Determine the [X, Y] coordinate at the center of the cell enclosing the given text.  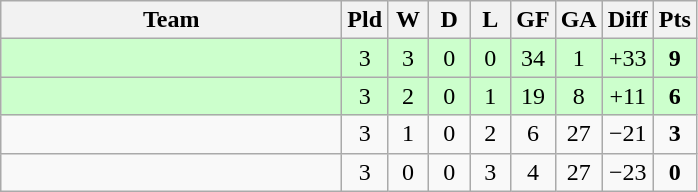
W [408, 20]
34 [533, 58]
−21 [628, 134]
D [450, 20]
Diff [628, 20]
GF [533, 20]
19 [533, 96]
+33 [628, 58]
Pts [674, 20]
−23 [628, 172]
+11 [628, 96]
9 [674, 58]
L [490, 20]
GA [578, 20]
Team [172, 20]
8 [578, 96]
4 [533, 172]
Pld [365, 20]
